Return (x, y) of the center of cell containing provided text 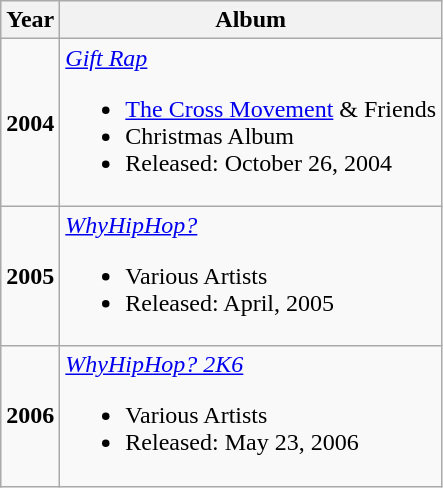
WhyHipHop? 2K6Various ArtistsReleased: May 23, 2006 (251, 416)
Album (251, 20)
2004 (30, 122)
2005 (30, 276)
Gift RapThe Cross Movement & FriendsChristmas AlbumReleased: October 26, 2004 (251, 122)
WhyHipHop?Various ArtistsReleased: April, 2005 (251, 276)
Year (30, 20)
2006 (30, 416)
